Detect which cell encompasses the target text, then output its (x, y) center coordinate. 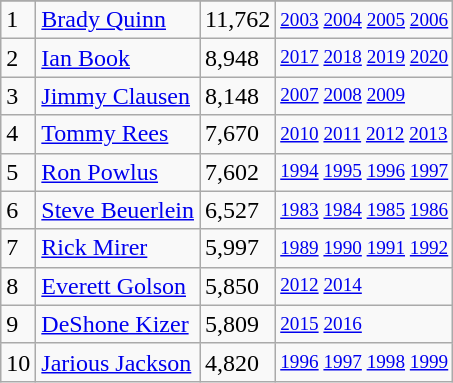
Brady Quinn (118, 20)
2015 2016 (364, 324)
Rick Mirer (118, 248)
9 (18, 324)
DeShone Kizer (118, 324)
Ian Book (118, 58)
5 (18, 172)
2017 2018 2019 2020 (364, 58)
8,148 (238, 96)
5,809 (238, 324)
1996 1997 1998 1999 (364, 362)
5,997 (238, 248)
2003 2004 2005 2006 (364, 20)
8 (18, 286)
Jimmy Clausen (118, 96)
2012 2014 (364, 286)
7,670 (238, 134)
1994 1995 1996 1997 (364, 172)
Tommy Rees (118, 134)
Ron Powlus (118, 172)
1 (18, 20)
7,602 (238, 172)
Jarious Jackson (118, 362)
1983 1984 1985 1986 (364, 210)
Steve Beuerlein (118, 210)
1989 1990 1991 1992 (364, 248)
5,850 (238, 286)
4 (18, 134)
4,820 (238, 362)
8,948 (238, 58)
3 (18, 96)
Everett Golson (118, 286)
10 (18, 362)
11,762 (238, 20)
7 (18, 248)
2010 2011 2012 2013 (364, 134)
6,527 (238, 210)
2 (18, 58)
6 (18, 210)
2007 2008 2009 (364, 96)
